For the text-containing cell, return its midpoint in (X, Y) coordinate format. 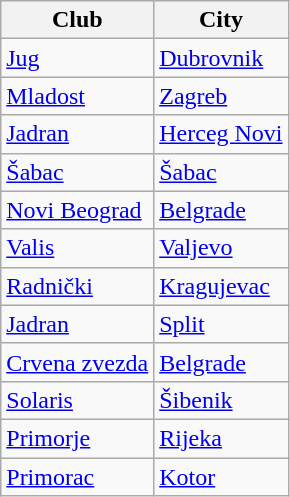
Split (221, 324)
Šibenik (221, 400)
Novi Beograd (78, 210)
City (221, 20)
Solaris (78, 400)
Herceg Novi (221, 134)
Valjevo (221, 248)
Kotor (221, 477)
Jug (78, 58)
Crvena zvezda (78, 362)
Primorac (78, 477)
Valis (78, 248)
Club (78, 20)
Dubrovnik (221, 58)
Rijeka (221, 438)
Mladost (78, 96)
Primorje (78, 438)
Radnički (78, 286)
Kragujevac (221, 286)
Zagreb (221, 96)
